For the text-containing cell, return its midpoint in [X, Y] coordinate format. 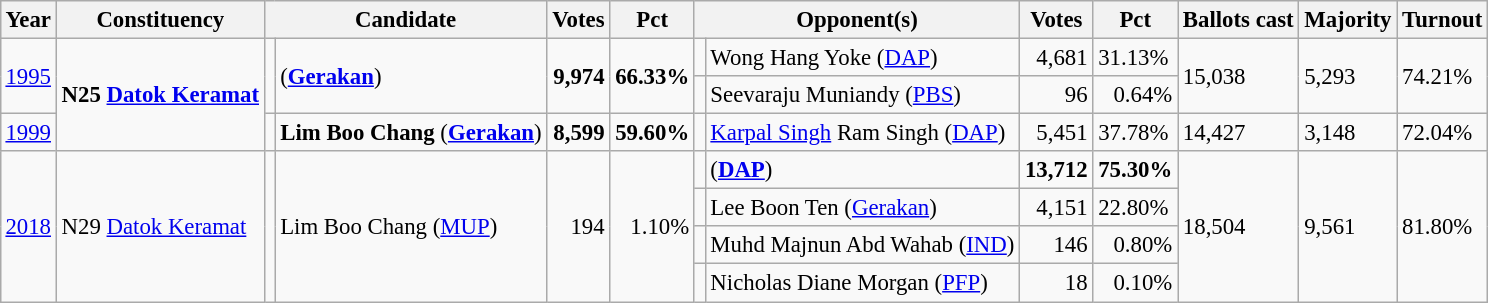
Wong Hang Yoke (DAP) [862, 57]
Turnout [1442, 20]
72.04% [1442, 133]
5,451 [1056, 133]
18,504 [1238, 226]
Muhd Majnun Abd Wahab (IND) [862, 245]
18 [1056, 283]
37.78% [1136, 133]
Majority [1348, 20]
(Gerakan) [411, 76]
75.30% [1136, 170]
N25 Datok Keramat [160, 94]
66.33% [652, 76]
Seevaraju Muniandy (PBS) [862, 95]
1995 [28, 76]
8,599 [578, 133]
22.80% [1136, 208]
59.60% [652, 133]
Ballots cast [1238, 20]
N29 Datok Keramat [160, 226]
Candidate [406, 20]
Nicholas Diane Morgan (PFP) [862, 283]
4,151 [1056, 208]
9,974 [578, 76]
Lim Boo Chang (MUP) [411, 226]
1.10% [652, 226]
(DAP) [862, 170]
Lim Boo Chang (Gerakan) [411, 133]
2018 [28, 226]
74.21% [1442, 76]
14,427 [1238, 133]
4,681 [1056, 57]
0.64% [1136, 95]
0.80% [1136, 245]
15,038 [1238, 76]
0.10% [1136, 283]
96 [1056, 95]
Lee Boon Ten (Gerakan) [862, 208]
Opponent(s) [856, 20]
31.13% [1136, 57]
9,561 [1348, 226]
Year [28, 20]
1999 [28, 133]
81.80% [1442, 226]
3,148 [1348, 133]
194 [578, 226]
Karpal Singh Ram Singh (DAP) [862, 133]
Constituency [160, 20]
146 [1056, 245]
5,293 [1348, 76]
13,712 [1056, 170]
